Find where the given text appears and provide that cell's center as [x, y] coordinate. 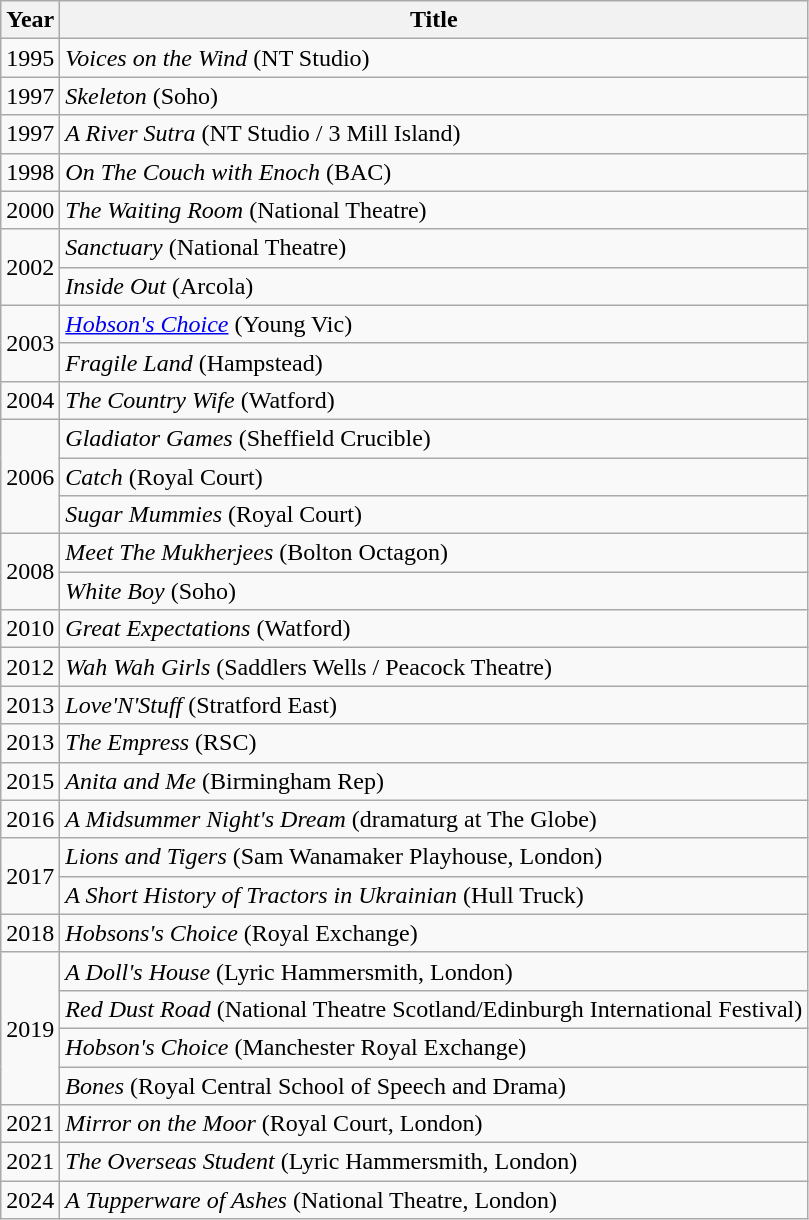
Anita and Me (Birmingham Rep) [434, 781]
Skeleton (Soho) [434, 96]
Hobsons's Choice (Royal Exchange) [434, 933]
Title [434, 20]
2019 [30, 1028]
Fragile Land (Hampstead) [434, 362]
The Overseas Student (Lyric Hammersmith, London) [434, 1162]
Gladiator Games (Sheffield Crucible) [434, 438]
2012 [30, 667]
2006 [30, 476]
2024 [30, 1200]
Wah Wah Girls (Saddlers Wells / Peacock Theatre) [434, 667]
2017 [30, 876]
Great Expectations (Watford) [434, 629]
The Country Wife (Watford) [434, 400]
Sanctuary (National Theatre) [434, 248]
2004 [30, 400]
2018 [30, 933]
1995 [30, 58]
2002 [30, 267]
Voices on the Wind (NT Studio) [434, 58]
A Short History of Tractors in Ukrainian (Hull Truck) [434, 895]
Mirror on the Moor (Royal Court, London) [434, 1124]
Hobson's Choice (Manchester Royal Exchange) [434, 1047]
Year [30, 20]
2003 [30, 343]
Lions and Tigers (Sam Wanamaker Playhouse, London) [434, 857]
A Midsummer Night's Dream (dramaturg at The Globe) [434, 819]
2016 [30, 819]
Hobson's Choice (Young Vic) [434, 324]
On The Couch with Enoch (BAC) [434, 172]
Meet The Mukherjees (Bolton Octagon) [434, 553]
Catch (Royal Court) [434, 477]
Sugar Mummies (Royal Court) [434, 515]
2008 [30, 572]
2000 [30, 210]
The Waiting Room (National Theatre) [434, 210]
A Tupperware of Ashes (National Theatre, London) [434, 1200]
White Boy (Soho) [434, 591]
Inside Out (Arcola) [434, 286]
The Empress (RSC) [434, 743]
2015 [30, 781]
A Doll's House (Lyric Hammersmith, London) [434, 971]
2010 [30, 629]
Bones (Royal Central School of Speech and Drama) [434, 1085]
Red Dust Road (National Theatre Scotland/Edinburgh International Festival) [434, 1009]
Love'N'Stuff (Stratford East) [434, 705]
A River Sutra (NT Studio / 3 Mill Island) [434, 134]
1998 [30, 172]
